Determine the (X, Y) coordinate at the center of the cell enclosing the given text.  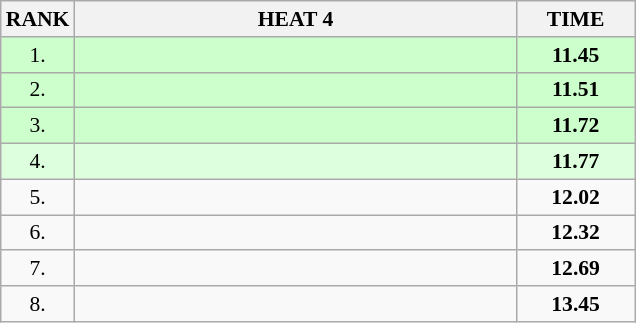
11.72 (576, 126)
5. (38, 197)
HEAT 4 (295, 19)
11.51 (576, 90)
12.02 (576, 197)
13.45 (576, 304)
2. (38, 90)
8. (38, 304)
12.69 (576, 269)
TIME (576, 19)
11.77 (576, 162)
6. (38, 233)
11.45 (576, 55)
RANK (38, 19)
12.32 (576, 233)
3. (38, 126)
4. (38, 162)
1. (38, 55)
7. (38, 269)
